Capture the cell that displays the provided text and extract its [X, Y] central coordinate. 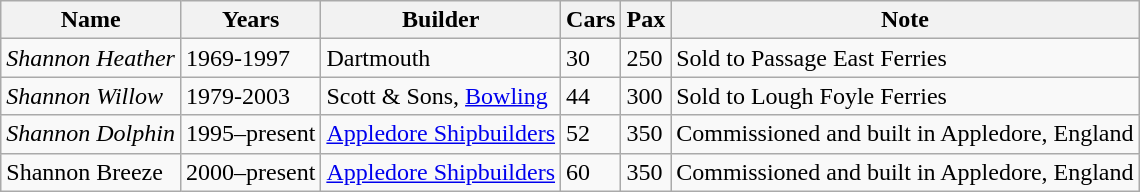
Shannon Breeze [91, 172]
Dartmouth [441, 58]
52 [591, 134]
Sold to Passage East Ferries [905, 58]
300 [646, 96]
250 [646, 58]
60 [591, 172]
30 [591, 58]
1995–present [250, 134]
1969-1997 [250, 58]
Name [91, 20]
2000–present [250, 172]
Note [905, 20]
Pax [646, 20]
Cars [591, 20]
Shannon Willow [91, 96]
Sold to Lough Foyle Ferries [905, 96]
Scott & Sons, Bowling [441, 96]
Builder [441, 20]
Years [250, 20]
Shannon Dolphin [91, 134]
Shannon Heather [91, 58]
1979-2003 [250, 96]
44 [591, 96]
